Return the [x, y] coordinate for the center point of the cell that contains the specified text.  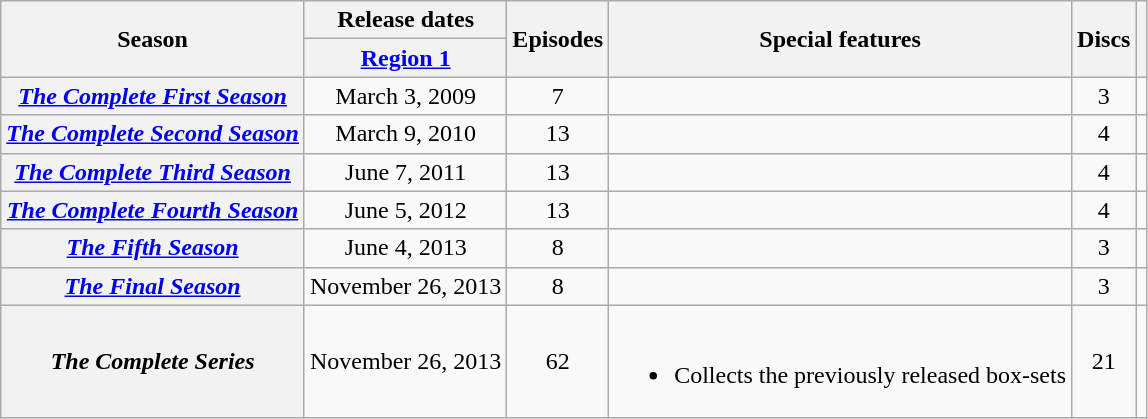
62 [558, 362]
The Complete Second Season [153, 134]
The Fifth Season [153, 248]
June 5, 2012 [405, 210]
21 [1104, 362]
7 [558, 96]
Episodes [558, 39]
Release dates [405, 20]
June 4, 2013 [405, 248]
The Complete First Season [153, 96]
March 3, 2009 [405, 96]
June 7, 2011 [405, 172]
The Complete Third Season [153, 172]
Special features [840, 39]
Region 1 [405, 58]
March 9, 2010 [405, 134]
Collects the previously released box-sets [840, 362]
The Complete Fourth Season [153, 210]
The Complete Series [153, 362]
The Final Season [153, 286]
Discs [1104, 39]
Season [153, 39]
